Find where the given text appears and provide that cell's center as [x, y] coordinate. 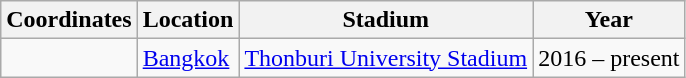
Year [609, 20]
Location [188, 20]
Thonburi University Stadium [386, 58]
Coordinates [69, 20]
2016 – present [609, 58]
Bangkok [188, 58]
Stadium [386, 20]
